Provide the [x, y] coordinate of the cell's center where the given text is located.  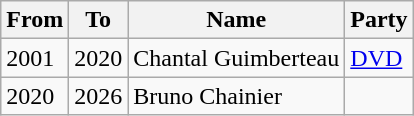
Name [236, 20]
Chantal Guimberteau [236, 58]
To [98, 20]
DVD [379, 58]
2001 [35, 58]
Bruno Chainier [236, 96]
2026 [98, 96]
Party [379, 20]
From [35, 20]
